Scan for the cell matching the given text and deliver its (x, y) coordinate at center. 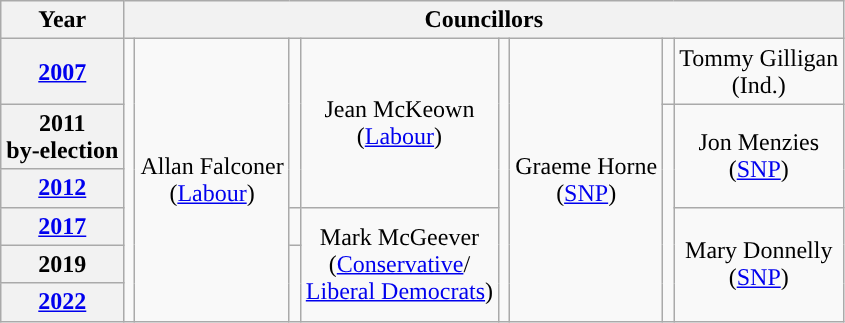
Tommy Gilligan(Ind.) (759, 72)
Jon Menzies(SNP) (759, 156)
2012 (62, 188)
Mark McGeever(Conservative/Liberal Democrats) (399, 264)
Jean McKeown(Labour) (399, 123)
Graeme Horne(SNP) (586, 180)
2019 (62, 264)
2011by-election (62, 136)
Councillors (484, 20)
Year (62, 20)
2022 (62, 302)
Mary Donnelly(SNP) (759, 264)
2007 (62, 72)
Allan Falconer(Labour) (212, 180)
2017 (62, 226)
